Output the [X, Y] coordinate of the center of the cell containing the given text.  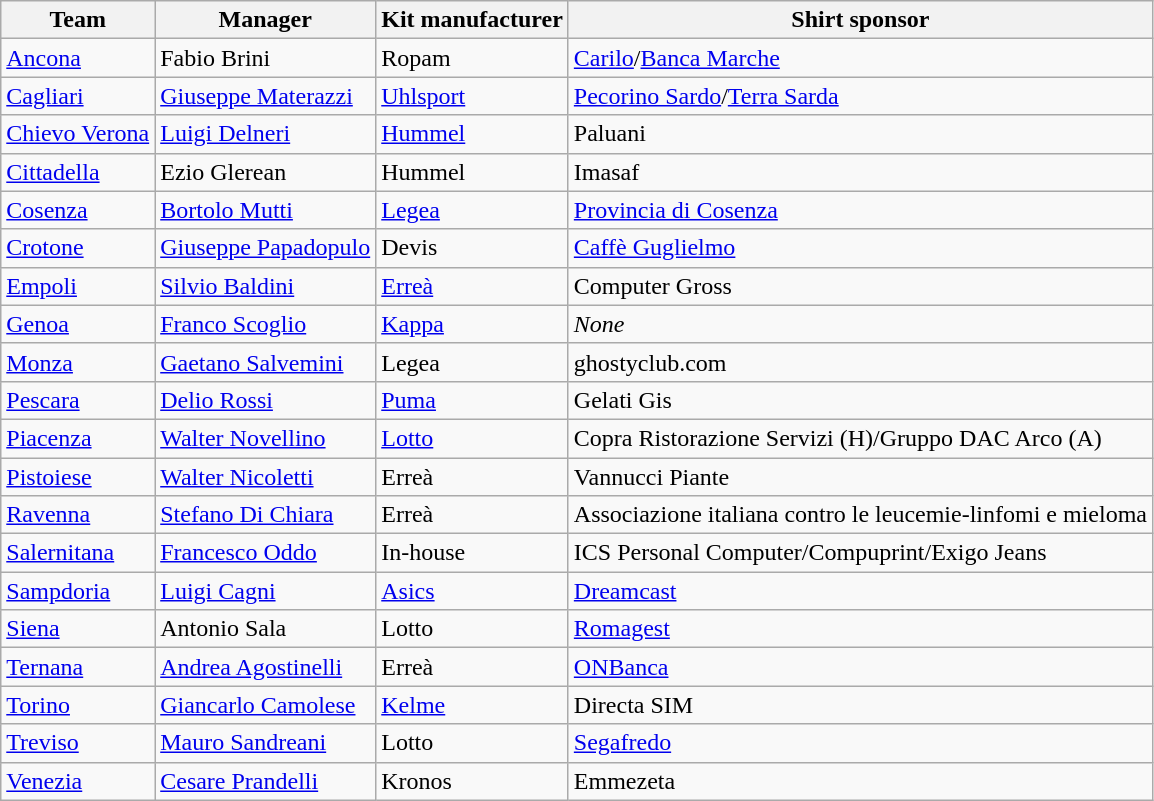
Ravenna [78, 515]
Carilo/Banca Marche [860, 58]
Fabio Brini [266, 58]
Torino [78, 705]
Walter Novellino [266, 438]
Siena [78, 629]
Paluani [860, 134]
Mauro Sandreani [266, 743]
Venezia [78, 781]
Pescara [78, 400]
Team [78, 20]
Vannucci Piante [860, 477]
Directa SIM [860, 705]
Kelme [472, 705]
Asics [472, 591]
Imasaf [860, 172]
Uhlsport [472, 96]
Stefano Di Chiara [266, 515]
Ternana [78, 667]
Antonio Sala [266, 629]
Luigi Cagni [266, 591]
Delio Rossi [266, 400]
In-house [472, 553]
Silvio Baldini [266, 286]
Empoli [78, 286]
Salernitana [78, 553]
Manager [266, 20]
Provincia di Cosenza [860, 210]
Shirt sponsor [860, 20]
Ezio Glerean [266, 172]
Cesare Prandelli [266, 781]
Copra Ristorazione Servizi (H)/Gruppo DAC Arco (A) [860, 438]
Ropam [472, 58]
Walter Nicoletti [266, 477]
Chievo Verona [78, 134]
Giuseppe Materazzi [266, 96]
Segafredo [860, 743]
Sampdoria [78, 591]
Francesco Oddo [266, 553]
Pecorino Sardo/Terra Sarda [860, 96]
Dreamcast [860, 591]
Emmezeta [860, 781]
Kappa [472, 324]
Giuseppe Papadopulo [266, 248]
Piacenza [78, 438]
Giancarlo Camolese [266, 705]
Andrea Agostinelli [266, 667]
Genoa [78, 324]
Treviso [78, 743]
Romagest [860, 629]
Pistoiese [78, 477]
Cittadella [78, 172]
Monza [78, 362]
Caffè Guglielmo [860, 248]
Kit manufacturer [472, 20]
Bortolo Mutti [266, 210]
Puma [472, 400]
Cosenza [78, 210]
Luigi Delneri [266, 134]
Associazione italiana contro le leucemie-linfomi e mieloma [860, 515]
Ancona [78, 58]
Cagliari [78, 96]
Gaetano Salvemini [266, 362]
None [860, 324]
ICS Personal Computer/Compuprint/Exigo Jeans [860, 553]
ONBanca [860, 667]
Devis [472, 248]
ghostyclub.com [860, 362]
Kronos [472, 781]
Computer Gross [860, 286]
Gelati Gis [860, 400]
Crotone [78, 248]
Franco Scoglio [266, 324]
